Extract the [x, y] coordinate from the center of the cell holding the provided text.  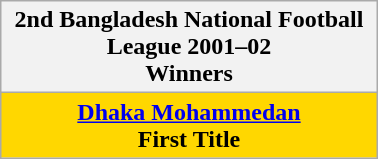
2nd Bangladesh National Football League 2001–02 Winners [189, 47]
Dhaka Mohammedan First Title [189, 126]
